Capture the cell that displays the provided text and extract its (X, Y) central coordinate. 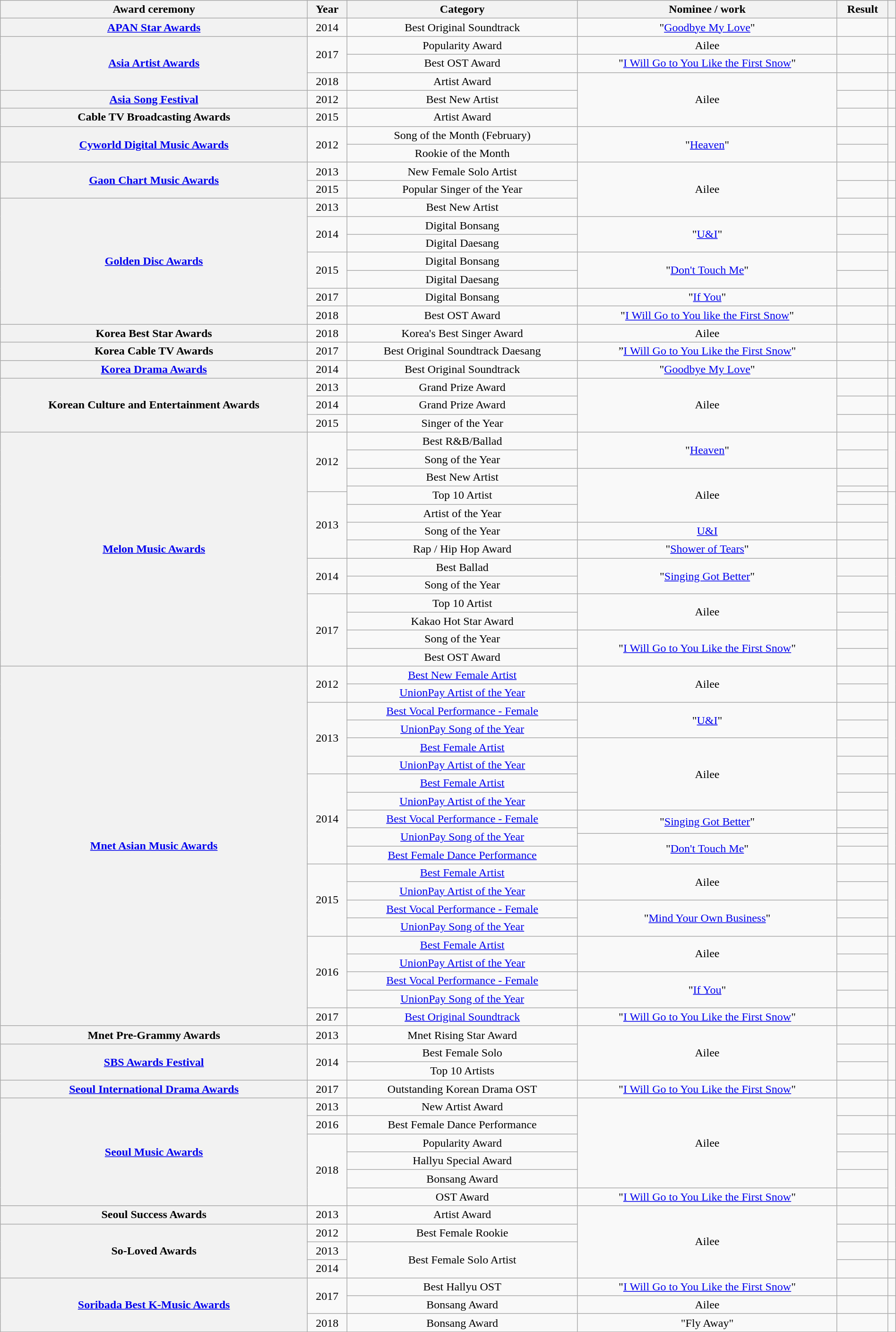
"I Will Go to You like the First Snow" (707, 315)
Cyworld Digital Music Awards (154, 144)
Rookie of the Month (462, 153)
U&I (707, 531)
Top 10 Artists (462, 1071)
Popular Singer of the Year (462, 189)
So-Loved Awards (154, 1251)
Korea's Best Singer Award (462, 333)
Korea Best Star Awards (154, 333)
Soribada Best K-Music Awards (154, 1305)
"Mind Your Own Business" (707, 918)
Seoul International Drama Awards (154, 1089)
Gaon Chart Music Awards (154, 180)
Rap / Hip Hop Award (462, 549)
Best New Female Artist (462, 675)
Kakao Hot Star Award (462, 621)
Result (862, 9)
Best Female Rookie (462, 1233)
Seoul Success Awards (154, 1215)
Golden Disc Awards (154, 261)
”I Will Go to You Like the First Snow" (707, 351)
SBS Awards Festival (154, 1062)
Song of the Month (February) (462, 135)
Best Original Soundtrack Daesang (462, 351)
Best Ballad (462, 567)
Singer of the Year (462, 423)
Melon Music Awards (154, 549)
Best Female Solo Artist (462, 1260)
Mnet Rising Star Award (462, 1035)
Outstanding Korean Drama OST (462, 1089)
Korea Cable TV Awards (154, 351)
Artist of the Year (462, 513)
Seoul Music Awards (154, 1152)
Korea Drama Awards (154, 369)
Award ceremony (154, 9)
Best Female Solo (462, 1053)
Year (327, 9)
Mnet Pre-Grammy Awards (154, 1035)
Hallyu Special Award (462, 1161)
Category (462, 9)
OST Award (462, 1197)
New Female Solo Artist (462, 171)
Asia Artist Awards (154, 63)
"Fly Away" (707, 1323)
Korean Culture and Entertainment Awards (154, 405)
Nominee / work (707, 9)
Asia Song Festival (154, 99)
Best Hallyu OST (462, 1287)
New Artist Award (462, 1107)
Cable TV Broadcasting Awards (154, 117)
Best R&B/Ballad (462, 441)
Mnet Asian Music Awards (154, 846)
"Shower of Tears" (707, 549)
APAN Star Awards (154, 27)
